Locate the cell with the specified text and output its [x, y] center coordinate. 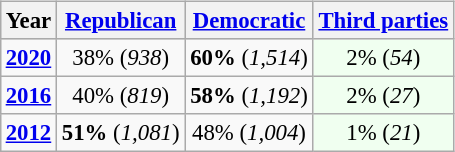
2020 [28, 58]
2016 [28, 96]
1% (21) [383, 133]
48% (1,004) [249, 133]
Third parties [383, 21]
38% (938) [121, 58]
40% (819) [121, 96]
Democratic [249, 21]
2% (54) [383, 58]
51% (1,081) [121, 133]
Republican [121, 21]
58% (1,192) [249, 96]
2% (27) [383, 96]
2012 [28, 133]
60% (1,514) [249, 58]
Year [28, 21]
